Return (x, y) of the center of cell containing provided text 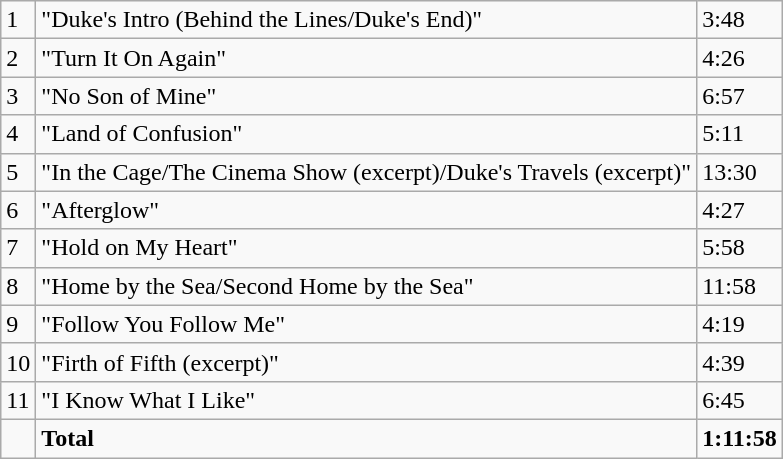
10 (18, 362)
4:27 (740, 210)
5 (18, 172)
"Home by the Sea/Second Home by the Sea" (366, 286)
"I Know What I Like" (366, 400)
6:45 (740, 400)
"Land of Confusion" (366, 134)
4 (18, 134)
6:57 (740, 96)
6 (18, 210)
Total (366, 438)
8 (18, 286)
"Follow You Follow Me" (366, 324)
"Turn It On Again" (366, 58)
7 (18, 248)
1:11:58 (740, 438)
4:39 (740, 362)
1 (18, 20)
11 (18, 400)
13:30 (740, 172)
"Hold on My Heart" (366, 248)
11:58 (740, 286)
4:19 (740, 324)
"Duke's Intro (Behind the Lines/Duke's End)" (366, 20)
2 (18, 58)
"Afterglow" (366, 210)
"Firth of Fifth (excerpt)" (366, 362)
9 (18, 324)
5:11 (740, 134)
4:26 (740, 58)
"In the Cage/The Cinema Show (excerpt)/Duke's Travels (excerpt)" (366, 172)
5:58 (740, 248)
"No Son of Mine" (366, 96)
3 (18, 96)
3:48 (740, 20)
